Return the (X, Y) coordinate for the center point of the cell that contains the specified text.  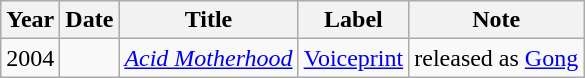
Title (208, 20)
Voiceprint (354, 58)
2004 (30, 58)
Date (90, 20)
released as Gong (496, 58)
Year (30, 20)
Label (354, 20)
Note (496, 20)
Acid Motherhood (208, 58)
